Determine the (x, y) coordinate at the center of the cell enclosing the given text.  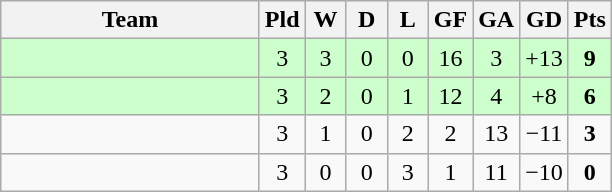
L (408, 20)
Pts (590, 20)
12 (450, 96)
GA (496, 20)
+8 (544, 96)
6 (590, 96)
Pld (282, 20)
−10 (544, 172)
9 (590, 58)
GF (450, 20)
Team (130, 20)
+13 (544, 58)
4 (496, 96)
GD (544, 20)
13 (496, 134)
16 (450, 58)
11 (496, 172)
−11 (544, 134)
D (366, 20)
W (326, 20)
